Output the (x, y) coordinate of the center of the cell containing the given text.  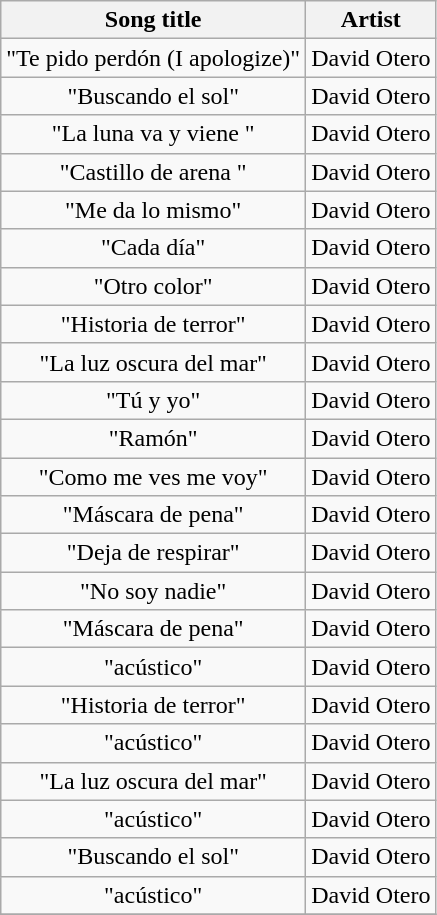
"Castillo de arena " (154, 172)
"Tú y yo" (154, 400)
"Otro color" (154, 286)
Artist (371, 20)
"Te pido perdón (I apologize)" (154, 58)
"Me da lo mismo" (154, 210)
Song title (154, 20)
"Cada día" (154, 248)
"La luna va y viene " (154, 134)
"Deja de respirar" (154, 553)
"No soy nadie" (154, 591)
"Como me ves me voy" (154, 477)
"Ramón" (154, 438)
